Return (x, y) of the center of cell containing provided text 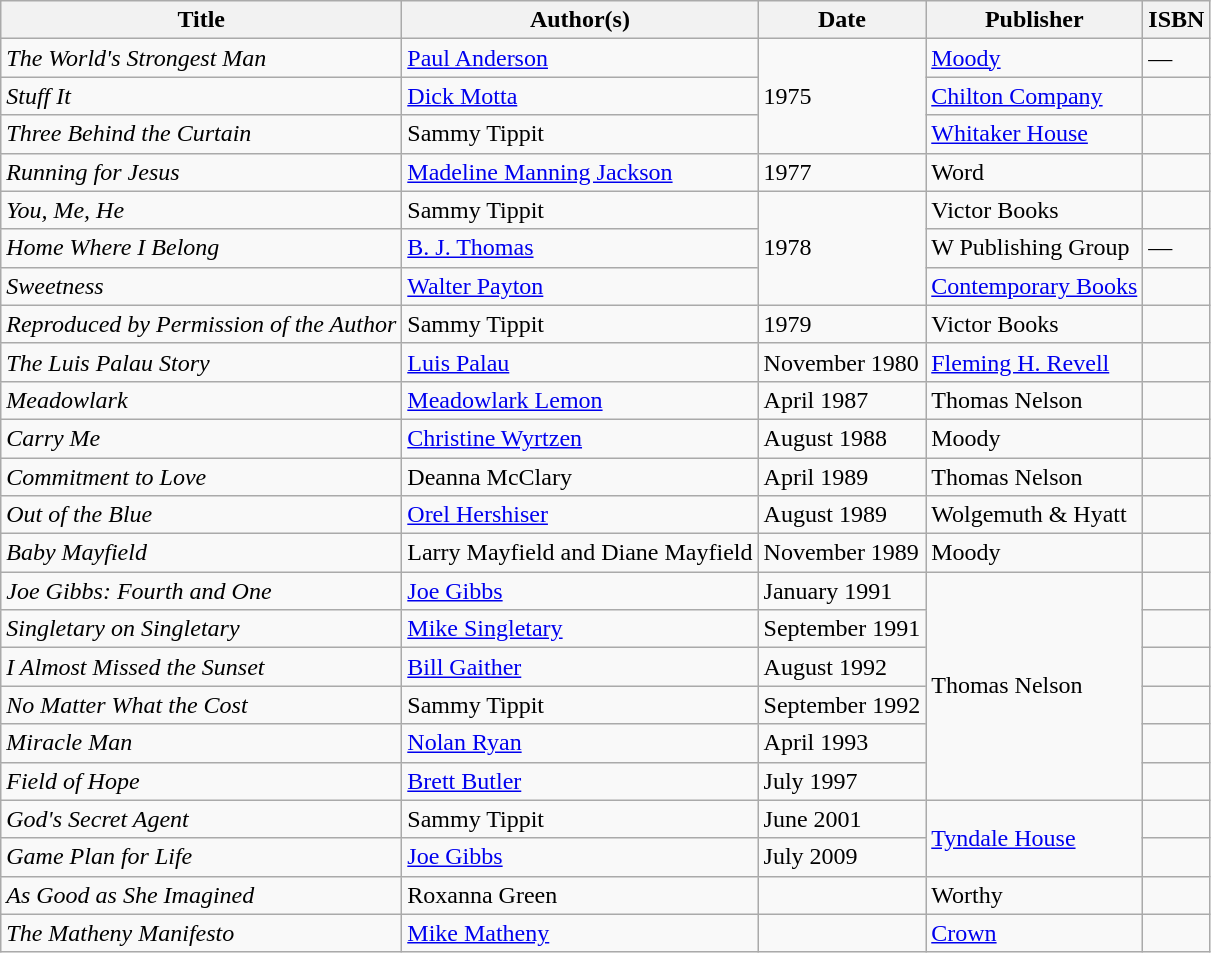
Dick Motta (580, 96)
God's Secret Agent (202, 819)
Chilton Company (1034, 96)
Orel Hershiser (580, 515)
I Almost Missed the Sunset (202, 667)
Game Plan for Life (202, 857)
The Matheny Manifesto (202, 933)
Paul Anderson (580, 58)
As Good as She Imagined (202, 895)
Field of Hope (202, 781)
June 2001 (842, 819)
Word (1034, 172)
July 1997 (842, 781)
You, Me, He (202, 210)
Bill Gaither (580, 667)
Carry Me (202, 438)
November 1980 (842, 362)
ISBN (1176, 20)
August 1988 (842, 438)
Publisher (1034, 20)
Deanna McClary (580, 477)
Mike Singletary (580, 629)
August 1992 (842, 667)
Roxanna Green (580, 895)
September 1992 (842, 705)
1978 (842, 248)
No Matter What the Cost (202, 705)
Commitment to Love (202, 477)
Miracle Man (202, 743)
Running for Jesus (202, 172)
Worthy (1034, 895)
April 1987 (842, 400)
Joe Gibbs: Fourth and One (202, 591)
August 1989 (842, 515)
The World's Strongest Man (202, 58)
The Luis Palau Story (202, 362)
Brett Butler (580, 781)
Madeline Manning Jackson (580, 172)
Walter Payton (580, 286)
Meadowlark Lemon (580, 400)
Contemporary Books (1034, 286)
September 1991 (842, 629)
B. J. Thomas (580, 248)
Wolgemuth & Hyatt (1034, 515)
Whitaker House (1034, 134)
Tyndale House (1034, 838)
January 1991 (842, 591)
1977 (842, 172)
Singletary on Singletary (202, 629)
July 2009 (842, 857)
Crown (1034, 933)
Christine Wyrtzen (580, 438)
Fleming H. Revell (1034, 362)
Three Behind the Curtain (202, 134)
Meadowlark (202, 400)
Reproduced by Permission of the Author (202, 324)
April 1993 (842, 743)
1979 (842, 324)
Mike Matheny (580, 933)
W Publishing Group (1034, 248)
Luis Palau (580, 362)
April 1989 (842, 477)
Larry Mayfield and Diane Mayfield (580, 553)
November 1989 (842, 553)
Home Where I Belong (202, 248)
Sweetness (202, 286)
Author(s) (580, 20)
Nolan Ryan (580, 743)
Baby Mayfield (202, 553)
1975 (842, 96)
Out of the Blue (202, 515)
Title (202, 20)
Date (842, 20)
Stuff It (202, 96)
